From the cell containing the given text, extract its center point as (X, Y) coordinate. 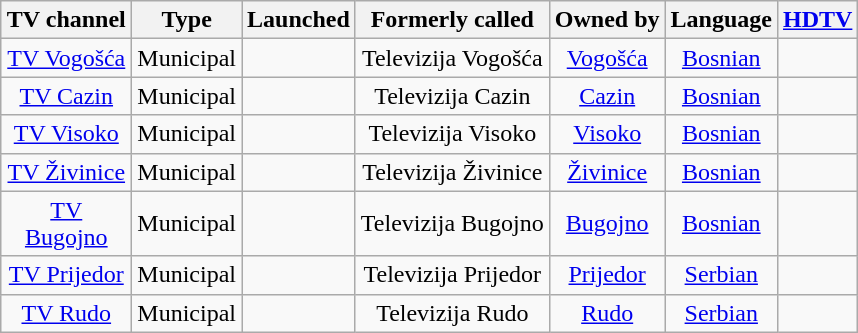
TV channel (66, 20)
Visoko (607, 134)
Televizija Vogošća (452, 58)
Televizija Bugojno (452, 224)
Formerly called (452, 20)
Bugojno (607, 224)
Rudo (607, 313)
Prijedor (607, 275)
Vogošća (607, 58)
Televizija Prijedor (452, 275)
TV Bugojno (66, 224)
Owned by (607, 20)
Televizija Cazin (452, 96)
Televizija Visoko (452, 134)
Type (187, 20)
Televizija Rudo (452, 313)
HDTV (817, 20)
TV Vogošća (66, 58)
Živinice (607, 172)
TV Rudo (66, 313)
Televizija Živinice (452, 172)
Launched (299, 20)
Language (721, 20)
Cazin (607, 96)
TV Živinice (66, 172)
TV Prijedor (66, 275)
TV Visoko (66, 134)
TV Cazin (66, 96)
